Return [x, y] of the center of cell containing provided text 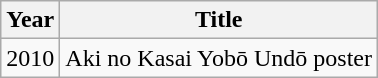
Year [30, 20]
Aki no Kasai Yobō Undō poster [219, 58]
Title [219, 20]
2010 [30, 58]
